From the cell containing the given text, extract its center point as [X, Y] coordinate. 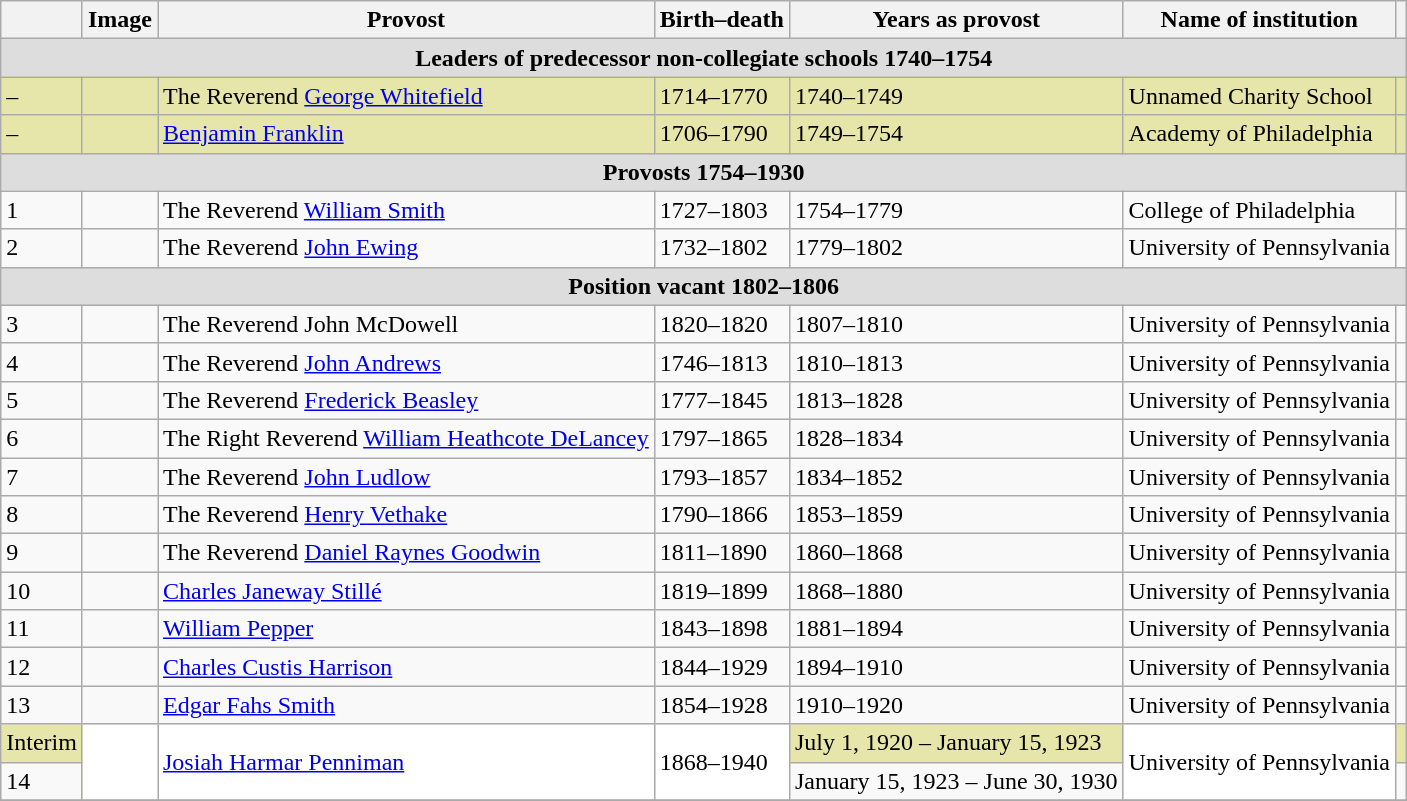
1706–1790 [722, 134]
1844–1929 [722, 667]
Benjamin Franklin [406, 134]
1868–1940 [722, 762]
1843–1898 [722, 629]
1790–1866 [722, 515]
January 15, 1923 – June 30, 1930 [956, 781]
The Reverend George Whitefield [406, 96]
Leaders of predecessor non-collegiate schools 1740–1754 [704, 58]
College of Philadelphia [1259, 210]
William Pepper [406, 629]
Position vacant 1802–1806 [704, 286]
1811–1890 [722, 553]
Edgar Fahs Smith [406, 705]
11 [42, 629]
1714–1770 [722, 96]
The Reverend Daniel Raynes Goodwin [406, 553]
Years as provost [956, 20]
The Right Reverend William Heathcote DeLancey [406, 438]
1881–1894 [956, 629]
Birth–death [722, 20]
Provosts 1754–1930 [704, 172]
14 [42, 781]
1853–1859 [956, 515]
The Reverend Frederick Beasley [406, 400]
1746–1813 [722, 362]
1820–1820 [722, 324]
1860–1868 [956, 553]
The Reverend Henry Vethake [406, 515]
1740–1749 [956, 96]
9 [42, 553]
1797–1865 [722, 438]
1819–1899 [722, 591]
1732–1802 [722, 248]
Josiah Harmar Penniman [406, 762]
July 1, 1920 – January 15, 1923 [956, 743]
1754–1779 [956, 210]
The Reverend John Ludlow [406, 477]
1727–1803 [722, 210]
1854–1928 [722, 705]
1828–1834 [956, 438]
The Reverend William Smith [406, 210]
4 [42, 362]
Interim [42, 743]
Unnamed Charity School [1259, 96]
1813–1828 [956, 400]
1 [42, 210]
Charles Custis Harrison [406, 667]
Provost [406, 20]
8 [42, 515]
1777–1845 [722, 400]
6 [42, 438]
12 [42, 667]
3 [42, 324]
Name of institution [1259, 20]
2 [42, 248]
1807–1810 [956, 324]
The Reverend John Andrews [406, 362]
10 [42, 591]
1894–1910 [956, 667]
7 [42, 477]
1793–1857 [722, 477]
1779–1802 [956, 248]
The Reverend John Ewing [406, 248]
5 [42, 400]
1749–1754 [956, 134]
1910–1920 [956, 705]
1810–1813 [956, 362]
The Reverend John McDowell [406, 324]
Charles Janeway Stillé [406, 591]
1868–1880 [956, 591]
1834–1852 [956, 477]
13 [42, 705]
Academy of Philadelphia [1259, 134]
Image [120, 20]
